Detect which cell encompasses the target text, then output its [x, y] center coordinate. 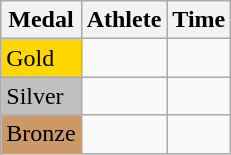
Athlete [124, 20]
Time [199, 20]
Bronze [41, 134]
Gold [41, 58]
Medal [41, 20]
Silver [41, 96]
